Determine the [X, Y] coordinate at the center of the cell enclosing the given text.  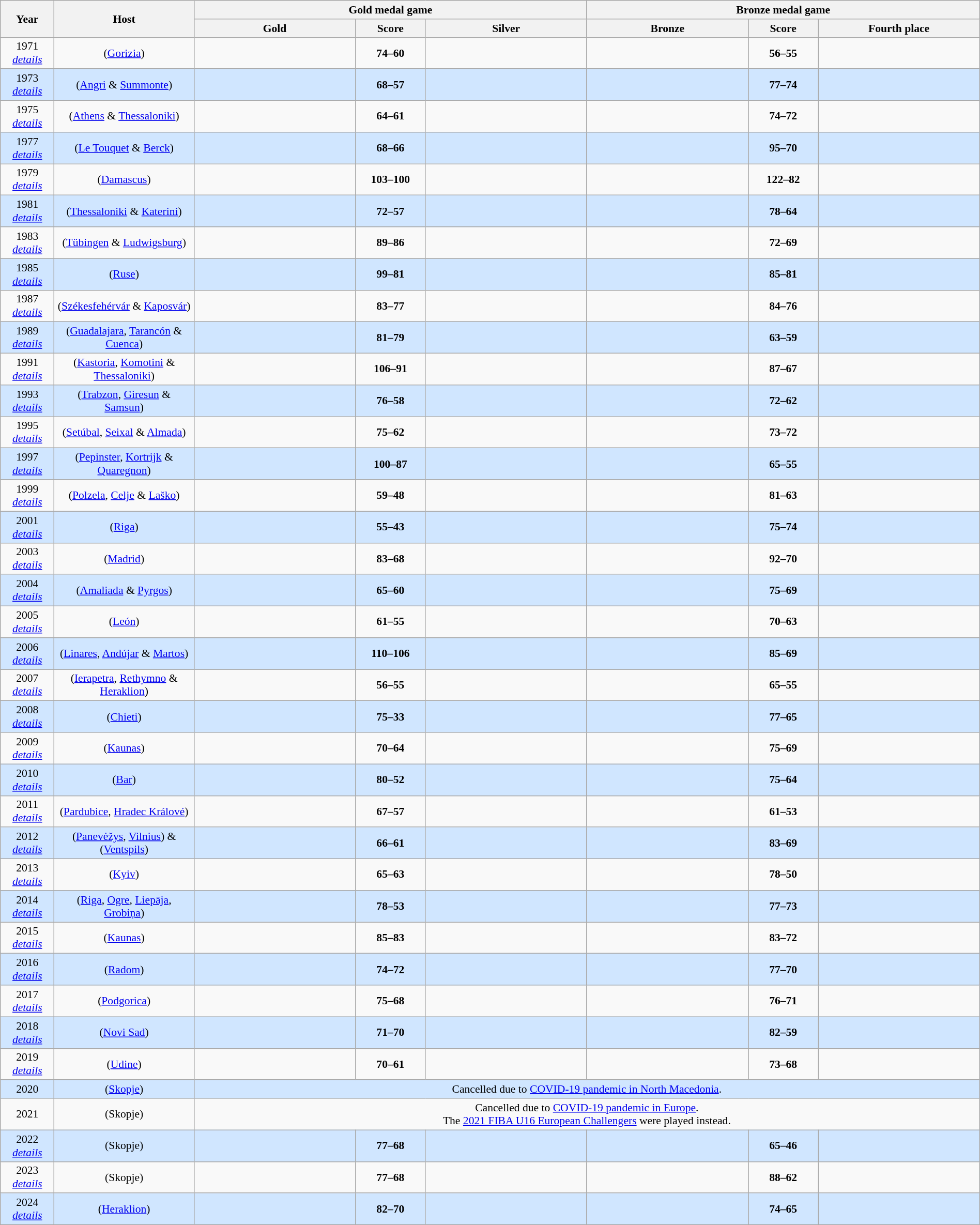
84–76 [784, 306]
72–69 [784, 243]
68–57 [391, 85]
61–53 [784, 811]
2004details [27, 590]
2016details [27, 970]
2015details [27, 938]
1987details [27, 306]
77–74 [784, 85]
64–61 [391, 117]
68–66 [391, 148]
(Székesfehérvár & Kaposvár) [124, 306]
(León) [124, 622]
78–64 [784, 211]
59–48 [391, 495]
2023details [27, 1177]
2005details [27, 622]
Bronze [667, 28]
1985details [27, 274]
2012details [27, 844]
106–91 [391, 369]
1997details [27, 464]
(Amaliada & Pyrgos) [124, 590]
2011details [27, 811]
66–61 [391, 844]
(Panevėžys, Vilnius) & (Ventspils) [124, 844]
Gold [274, 28]
(Podgorica) [124, 1001]
Silver [506, 28]
85–81 [784, 274]
2006details [27, 653]
83–69 [784, 844]
95–70 [784, 148]
1983details [27, 243]
2013details [27, 875]
73–68 [784, 1064]
(Ruse) [124, 274]
(Athens & Thessaloniki) [124, 117]
75–33 [391, 716]
92–70 [784, 558]
(Gorizia) [124, 53]
89–86 [391, 243]
82–59 [784, 1033]
77–73 [784, 907]
87–67 [784, 369]
77–65 [784, 716]
(Chieti) [124, 716]
74–60 [391, 53]
2003details [27, 558]
72–57 [391, 211]
75–62 [391, 432]
(Riga) [124, 527]
110–106 [391, 653]
78–50 [784, 875]
73–72 [784, 432]
76–58 [391, 401]
2022details [27, 1145]
72–62 [784, 401]
(Novi Sad) [124, 1033]
(Bar) [124, 779]
70–64 [391, 748]
75–68 [391, 1001]
100–87 [391, 464]
77–70 [784, 970]
1973details [27, 85]
2018details [27, 1033]
83–68 [391, 558]
(Damascus) [124, 180]
88–62 [784, 1177]
Gold medal game [390, 10]
63–59 [784, 338]
2007details [27, 685]
1991details [27, 369]
55–43 [391, 527]
85–69 [784, 653]
(Tübingen & Ludwigsburg) [124, 243]
2010details [27, 779]
1993details [27, 401]
75–74 [784, 527]
Host [124, 19]
Year [27, 19]
(Trabzon, Giresun & Samsun) [124, 401]
(Pardubice, Hradec Králové) [124, 811]
74–65 [784, 1209]
78–53 [391, 907]
(Setúbal, Seixal & Almada) [124, 432]
(Polzela, Celje & Laško) [124, 495]
1975details [27, 117]
(Riga, Ogre, Liepāja, Grobiņa) [124, 907]
2024details [27, 1209]
81–79 [391, 338]
85–83 [391, 938]
65–46 [784, 1145]
81–63 [784, 495]
70–61 [391, 1064]
(Angri & Summonte) [124, 85]
83–77 [391, 306]
2014details [27, 907]
76–71 [784, 1001]
2009details [27, 748]
1999details [27, 495]
(Heraklion) [124, 1209]
65–60 [391, 590]
2017details [27, 1001]
61–55 [391, 622]
71–70 [391, 1033]
(Kyiv) [124, 875]
122–82 [784, 180]
1977details [27, 148]
Cancelled due to COVID-19 pandemic in Europe.The 2021 FIBA U16 European Challengers were played instead. [587, 1114]
75–64 [784, 779]
(Linares, Andújar & Martos) [124, 653]
1971details [27, 53]
70–63 [784, 622]
(Kastoria, Komotini & Thessaloniki) [124, 369]
(Radom) [124, 970]
83–72 [784, 938]
2019details [27, 1064]
65–63 [391, 875]
103–100 [391, 180]
1989details [27, 338]
1979details [27, 180]
(Ierapetra, Rethymno & Heraklion) [124, 685]
2008details [27, 716]
67–57 [391, 811]
Fourth place [899, 28]
1995details [27, 432]
2020 [27, 1090]
99–81 [391, 274]
2001details [27, 527]
Bronze medal game [783, 10]
(Pepinster, Kortrijk & Quaregnon) [124, 464]
(Le Touquet & Berck) [124, 148]
82–70 [391, 1209]
(Thessaloniki & Katerini) [124, 211]
(Madrid) [124, 558]
(Udine) [124, 1064]
(Guadalajara, Tarancón & Cuenca) [124, 338]
1981details [27, 211]
80–52 [391, 779]
Cancelled due to COVID-19 pandemic in North Macedonia. [587, 1090]
2021 [27, 1114]
